Search for the cell housing the specified text and yield its (X, Y) center coordinate. 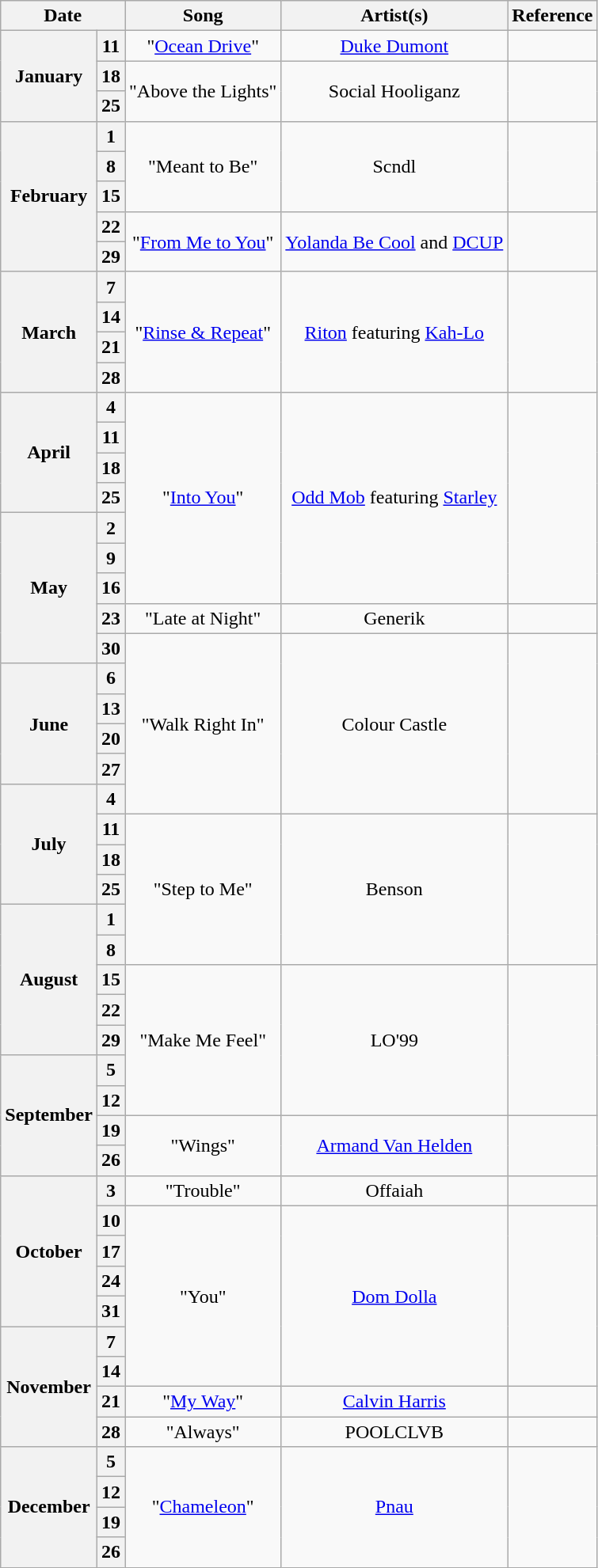
13 (111, 708)
December (49, 1507)
January (49, 76)
"Walk Right In" (203, 723)
"Chameleon" (203, 1507)
"Trouble" (203, 1190)
"Ocean Drive" (203, 46)
April (49, 453)
3 (111, 1190)
Pnau (394, 1507)
24 (111, 1281)
27 (111, 769)
Benson (394, 889)
Armand Van Helden (394, 1145)
"Wings" (203, 1145)
November (49, 1387)
Date (63, 16)
9 (111, 558)
"My Way" (203, 1402)
Song (203, 16)
"Make Me Feel" (203, 1040)
"From Me to You" (203, 241)
30 (111, 648)
Dom Dolla (394, 1296)
Yolanda Be Cool and DCUP (394, 241)
23 (111, 618)
February (49, 196)
Offaiah (394, 1190)
20 (111, 738)
Riton featuring Kah-Lo (394, 332)
Colour Castle (394, 723)
Generik (394, 618)
Reference (553, 16)
October (49, 1251)
September (49, 1115)
March (49, 332)
Calvin Harris (394, 1402)
31 (111, 1311)
"Into You" (203, 498)
2 (111, 528)
Artist(s) (394, 16)
"Meant to Be" (203, 166)
Duke Dumont (394, 46)
"Step to Me" (203, 889)
Odd Mob featuring Starley (394, 498)
16 (111, 588)
May (49, 588)
"You" (203, 1296)
"Rinse & Repeat" (203, 332)
Scndl (394, 166)
Social Hooliganz (394, 91)
"Late at Night" (203, 618)
17 (111, 1251)
August (49, 980)
6 (111, 678)
POOLCLVB (394, 1432)
10 (111, 1221)
June (49, 723)
"Above the Lights" (203, 91)
"Always" (203, 1432)
LO'99 (394, 1040)
July (49, 844)
